Provide the [x, y] coordinate of the cell's center where the given text is located.  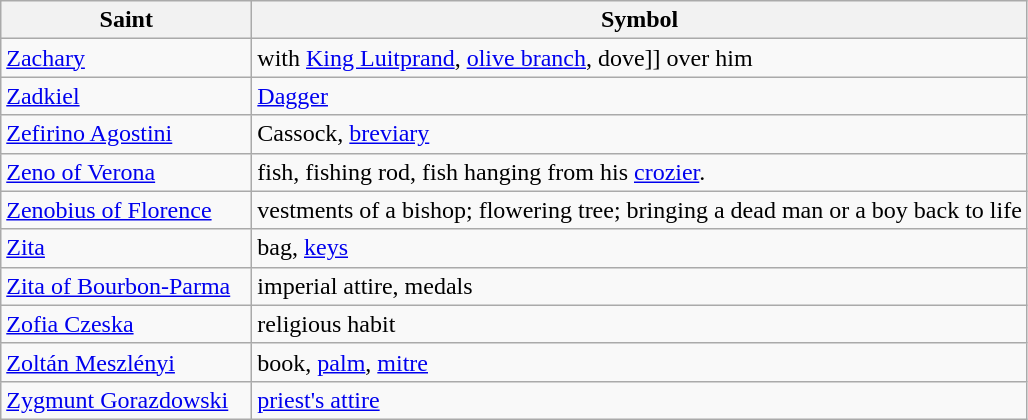
Zachary [126, 58]
Zita [126, 248]
with King Luitprand, olive branch, dove]] over him [640, 58]
Dagger [640, 96]
Symbol [640, 20]
Zenobius of Florence [126, 210]
bag, keys [640, 248]
religious habit [640, 324]
book, palm, mitre [640, 362]
Zygmunt Gorazdowski [126, 400]
Saint [126, 20]
fish, fishing rod, fish hanging from his crozier. [640, 172]
Zita of Bourbon-Parma [126, 286]
Zofia Czeska [126, 324]
Zeno of Verona [126, 172]
Zoltán Meszlényi [126, 362]
Zadkiel [126, 96]
Zefirino Agostini [126, 134]
imperial attire, medals [640, 286]
priest's attire [640, 400]
vestments of a bishop; flowering tree; bringing a dead man or a boy back to life [640, 210]
Cassock, breviary [640, 134]
